Detect which cell encompasses the target text, then output its (X, Y) center coordinate. 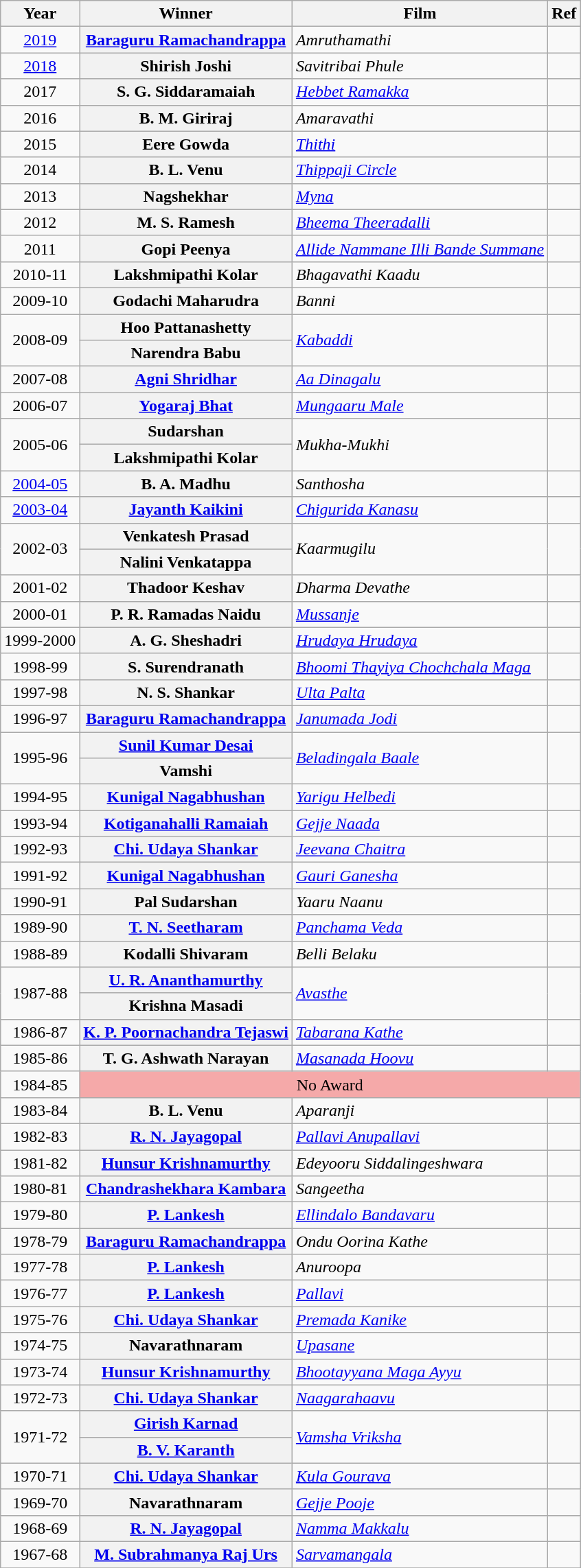
Allide Nammane Illi Bande Summane (420, 248)
1999-2000 (40, 640)
2014 (40, 170)
1996-97 (40, 718)
1989-90 (40, 928)
Jayanth Kaikini (186, 510)
Hoo Pattanashetty (186, 327)
Sudarshan (186, 432)
Yarigu Helbedi (420, 797)
Pal Sudarshan (186, 902)
Nagshekhar (186, 196)
Eere Gowda (186, 144)
K. P. Poornachandra Tejaswi (186, 1032)
1988-89 (40, 954)
1970-71 (40, 1476)
M. S. Ramesh (186, 222)
1998-99 (40, 666)
Narendra Babu (186, 353)
Mungaaru Male (420, 406)
1983-84 (40, 1110)
Dharma Devathe (420, 588)
Ulta Palta (420, 692)
Year (40, 14)
Anuroopa (420, 1267)
2015 (40, 144)
Nalini Venkatappa (186, 562)
Beladingala Baale (420, 758)
Amaravathi (420, 118)
Belli Belaku (420, 954)
1979-80 (40, 1215)
Venkatesh Prasad (186, 536)
2011 (40, 248)
T. G. Ashwath Narayan (186, 1058)
Vamshi (186, 771)
Sangeetha (420, 1189)
1971-72 (40, 1437)
Upasane (420, 1346)
Pallavi (420, 1294)
Myna (420, 196)
1973-74 (40, 1372)
No Award (330, 1084)
2002-03 (40, 549)
1978-79 (40, 1241)
N. S. Shankar (186, 692)
1976-77 (40, 1294)
2017 (40, 92)
S. G. Siddaramaiah (186, 92)
2007-08 (40, 379)
Mukha-Mukhi (420, 445)
U. R. Ananthamurthy (186, 980)
1987-88 (40, 993)
Masanada Hoovu (420, 1058)
Ondu Oorina Kathe (420, 1241)
Bhagavathi Kaadu (420, 274)
2001-02 (40, 588)
Winner (186, 14)
Aa Dinagalu (420, 379)
2009-10 (40, 301)
2010-11 (40, 274)
2003-04 (40, 510)
Bhoomi Thayiya Chochchala Maga (420, 666)
Gejje Pooje (420, 1502)
Vamsha Vriksha (420, 1437)
2004-05 (40, 484)
Jeevana Chaitra (420, 850)
1994-95 (40, 797)
Hrudaya Hrudaya (420, 640)
1990-91 (40, 902)
2018 (40, 66)
Mussanje (420, 614)
1972-73 (40, 1398)
1981-82 (40, 1163)
1980-81 (40, 1189)
Bheema Theeradalli (420, 222)
Krishna Masadi (186, 1006)
1967-68 (40, 1554)
2013 (40, 196)
1991-92 (40, 876)
Film (420, 14)
Thadoor Keshav (186, 588)
Gejje Naada (420, 823)
Thithi (420, 144)
1992-93 (40, 850)
Namma Makkalu (420, 1528)
Thippaji Circle (420, 170)
Amruthamathi (420, 40)
1984-85 (40, 1084)
B. M. Giriraj (186, 118)
Ref (565, 14)
Naagarahaavu (420, 1398)
1993-94 (40, 823)
2006-07 (40, 406)
Kotiganahalli Ramaiah (186, 823)
Yogaraj Bhat (186, 406)
A. G. Sheshadri (186, 640)
Banni (420, 301)
1977-78 (40, 1267)
Hebbet Ramakka (420, 92)
Janumada Jodi (420, 718)
2005-06 (40, 445)
1982-83 (40, 1136)
Santhosha (420, 484)
Savitribai Phule (420, 66)
Chigurida Kanasu (420, 510)
Pallavi Anupallavi (420, 1136)
1997-98 (40, 692)
B. A. Madhu (186, 484)
Premada Kanike (420, 1320)
Gauri Ganesha (420, 876)
Bhootayyana Maga Ayyu (420, 1372)
Shirish Joshi (186, 66)
S. Surendranath (186, 666)
Ellindalo Bandavaru (420, 1215)
1974-75 (40, 1346)
1969-70 (40, 1502)
Agni Shridhar (186, 379)
Sarvamangala (420, 1554)
Edeyooru Siddalingeshwara (420, 1163)
Avasthe (420, 993)
Yaaru Naanu (420, 902)
Tabarana Kathe (420, 1032)
P. R. Ramadas Naidu (186, 614)
1995-96 (40, 758)
Kabaddi (420, 340)
M. Subrahmanya Raj Urs (186, 1554)
Aparanji (420, 1110)
Kaarmugilu (420, 549)
Godachi Maharudra (186, 301)
Kodalli Shivaram (186, 954)
1986-87 (40, 1032)
2012 (40, 222)
Sunil Kumar Desai (186, 745)
2008-09 (40, 340)
2000-01 (40, 614)
1968-69 (40, 1528)
B. V. Karanth (186, 1450)
1975-76 (40, 1320)
Gopi Peenya (186, 248)
Chandrashekhara Kambara (186, 1189)
Girish Karnad (186, 1424)
2016 (40, 118)
T. N. Seetharam (186, 928)
Panchama Veda (420, 928)
1985-86 (40, 1058)
Kula Gourava (420, 1476)
2019 (40, 40)
